Scan for the cell matching the given text and deliver its [x, y] coordinate at center. 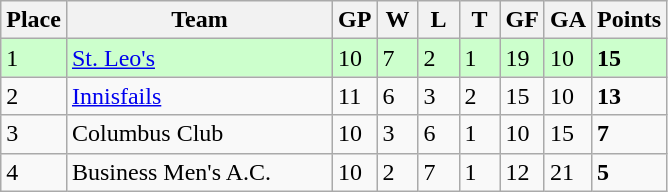
13 [630, 96]
Place [34, 20]
Innisfails [199, 96]
GF [522, 20]
Columbus Club [199, 134]
L [438, 20]
Business Men's A.C. [199, 172]
GP [355, 20]
GA [568, 20]
Points [630, 20]
T [480, 20]
19 [522, 58]
4 [34, 172]
St. Leo's [199, 58]
21 [568, 172]
5 [630, 172]
Team [199, 20]
11 [355, 96]
12 [522, 172]
W [398, 20]
